From the cell containing the given text, extract its center point as [x, y] coordinate. 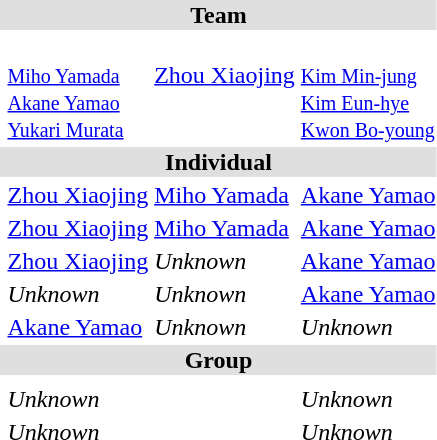
Individual [218, 162]
Miho YamadaAkane YamaoYukari Murata [78, 88]
Team [218, 15]
Kim Min-jungKim Eun-hyeKwon Bo-young [368, 88]
Group [218, 360]
